Extract the (x, y) coordinate from the center of the cell holding the provided text.  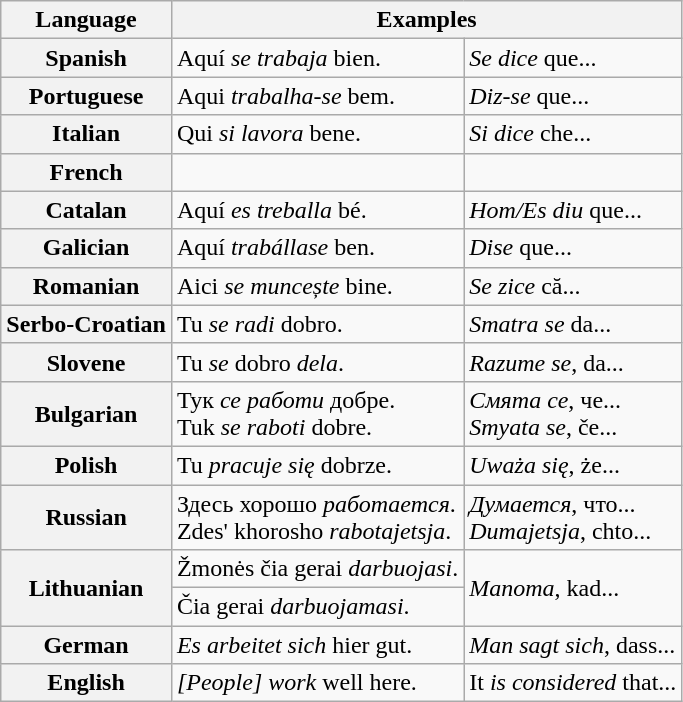
Lithuanian (86, 588)
Aqui trabalha-se bem. (317, 96)
Смята се, че...Smyata se, če... (573, 414)
Tu pracuje się dobrze. (317, 465)
Тук се работи добре.Tuk se raboti dobre. (317, 414)
Dise que... (573, 248)
Hom/Es diu que... (573, 210)
Razume se, da... (573, 362)
Es arbeitet sich hier gut. (317, 645)
Bulgarian (86, 414)
Manoma, kad... (573, 588)
English (86, 683)
Aici se muncește bine. (317, 286)
German (86, 645)
Uważa się, że... (573, 465)
Language (86, 20)
Čia gerai darbuojamasi. (317, 607)
Slovene (86, 362)
Serbo-Croatian (86, 324)
Galician (86, 248)
It is considered that... (573, 683)
Examples (426, 20)
Qui si lavora bene. (317, 134)
[People] work well here. (317, 683)
Tu se radi dobro. (317, 324)
Portuguese (86, 96)
Aquí se trabaja bien. (317, 58)
Smatra se da... (573, 324)
Здесь хорошо работается.Zdes' khorosho rabotajetsja. (317, 516)
French (86, 172)
Se zice că... (573, 286)
Spanish (86, 58)
Aquí es treballa bé. (317, 210)
Italian (86, 134)
Catalan (86, 210)
Polish (86, 465)
Думается, что...Dumajetsja, chto... (573, 516)
Romanian (86, 286)
Aquí trabállase ben. (317, 248)
Tu se dobro dela. (317, 362)
Man sagt sich, dass... (573, 645)
Se dice que... (573, 58)
Russian (86, 516)
Žmonės čia gerai darbuojasi. (317, 569)
Si dice che... (573, 134)
Diz-se que... (573, 96)
